Locate the cell with the specified text and output its (x, y) center coordinate. 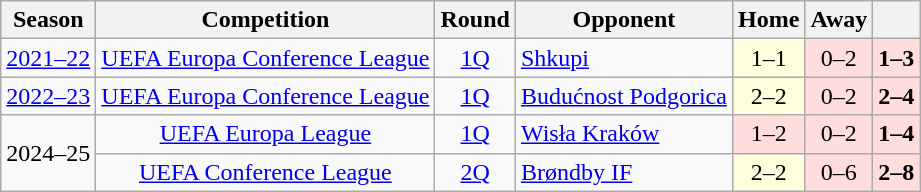
0–6 (839, 172)
Round (475, 20)
Wisła Kraków (624, 134)
UEFA Europa League (266, 134)
2–4 (896, 96)
2–8 (896, 172)
Opponent (624, 20)
2021–22 (48, 58)
Shkupi (624, 58)
1–1 (768, 58)
Season (48, 20)
Brøndby IF (624, 172)
1–4 (896, 134)
UEFA Conference League (266, 172)
1–2 (768, 134)
2Q (475, 172)
2022–23 (48, 96)
1–3 (896, 58)
Budućnost Podgorica (624, 96)
Home (768, 20)
Competition (266, 20)
2024–25 (48, 153)
Away (839, 20)
